Search for the cell housing the specified text and yield its (x, y) center coordinate. 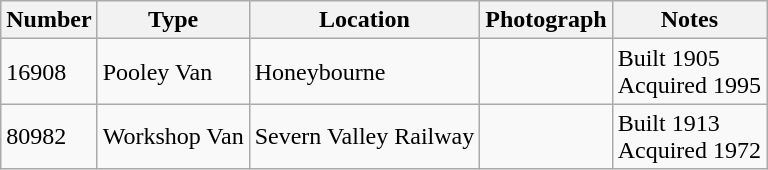
80982 (49, 136)
Location (364, 20)
Workshop Van (173, 136)
Photograph (546, 20)
Severn Valley Railway (364, 136)
Built 1913Acquired 1972 (689, 136)
Number (49, 20)
Pooley Van (173, 72)
Built 1905Acquired 1995 (689, 72)
Honeybourne (364, 72)
Notes (689, 20)
Type (173, 20)
16908 (49, 72)
